Search for the cell housing the specified text and yield its [X, Y] center coordinate. 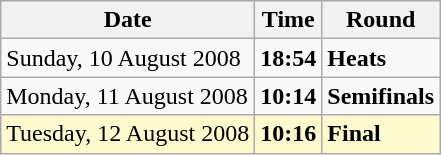
Sunday, 10 August 2008 [128, 58]
18:54 [288, 58]
Tuesday, 12 August 2008 [128, 134]
10:16 [288, 134]
Date [128, 20]
Monday, 11 August 2008 [128, 96]
10:14 [288, 96]
Time [288, 20]
Heats [381, 58]
Semifinals [381, 96]
Final [381, 134]
Round [381, 20]
